Provide the [x, y] coordinate of the cell's center where the given text is located.  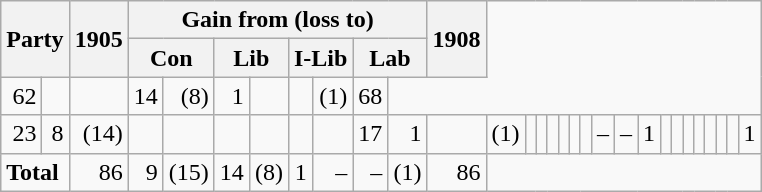
Party [35, 39]
Total [35, 172]
Gain from (loss to) [278, 20]
1908 [456, 39]
1905 [98, 39]
17 [370, 134]
23 [22, 134]
9 [146, 172]
62 [22, 96]
(14) [98, 134]
I-Lib [320, 58]
(15) [188, 172]
68 [370, 96]
Con [171, 58]
8 [56, 134]
Lib [251, 58]
Lab [390, 58]
